Pinpoint the cell where the given text exists, returning its [x, y] midpoint coordinate. 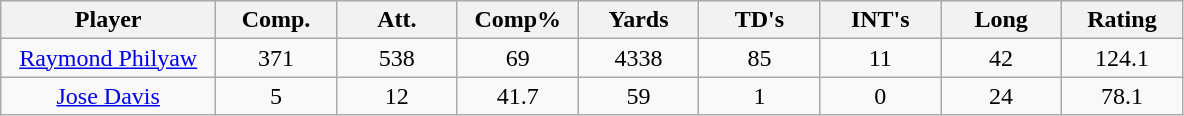
Long [1002, 20]
Rating [1122, 20]
5 [276, 96]
Raymond Philyaw [108, 58]
Player [108, 20]
371 [276, 58]
TD's [760, 20]
41.7 [518, 96]
124.1 [1122, 58]
4338 [638, 58]
11 [880, 58]
Jose Davis [108, 96]
12 [396, 96]
78.1 [1122, 96]
Yards [638, 20]
0 [880, 96]
Comp% [518, 20]
42 [1002, 58]
24 [1002, 96]
59 [638, 96]
69 [518, 58]
1 [760, 96]
INT's [880, 20]
538 [396, 58]
Att. [396, 20]
85 [760, 58]
Comp. [276, 20]
